From the cell containing the given text, extract its center point as [X, Y] coordinate. 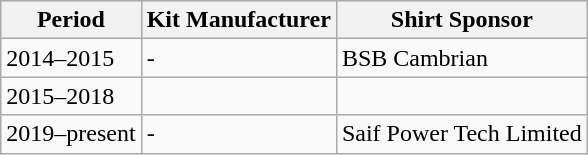
Shirt Sponsor [462, 20]
2015–2018 [71, 96]
2014–2015 [71, 58]
Saif Power Tech Limited [462, 134]
Kit Manufacturer [238, 20]
2019–present [71, 134]
BSB Cambrian [462, 58]
Period [71, 20]
